Output the (X, Y) coordinate of the center of the cell containing the given text.  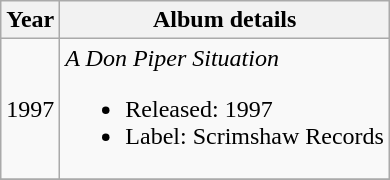
Year (30, 20)
Album details (225, 20)
1997 (30, 109)
A Don Piper SituationReleased: 1997Label: Scrimshaw Records (225, 109)
